Return [X, Y] of the center of cell containing provided text 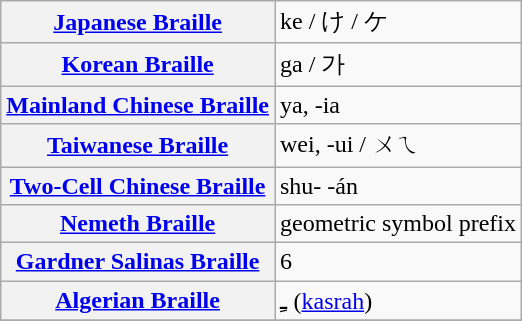
Mainland Chinese Braille [138, 105]
Taiwanese Braille [138, 146]
6 [398, 262]
ke / け / ケ [398, 22]
Two-Cell Chinese Braille [138, 185]
Nemeth Braille [138, 224]
ga / 가 [398, 64]
Algerian Braille [138, 301]
Korean Braille [138, 64]
ـِ (kasrah) ‎ [398, 301]
geometric symbol prefix [398, 224]
shu- -án [398, 185]
ya, -ia [398, 105]
Japanese Braille [138, 22]
wei, -ui / ㄨㄟ [398, 146]
Gardner Salinas Braille [138, 262]
